Capture the cell that displays the provided text and extract its [x, y] central coordinate. 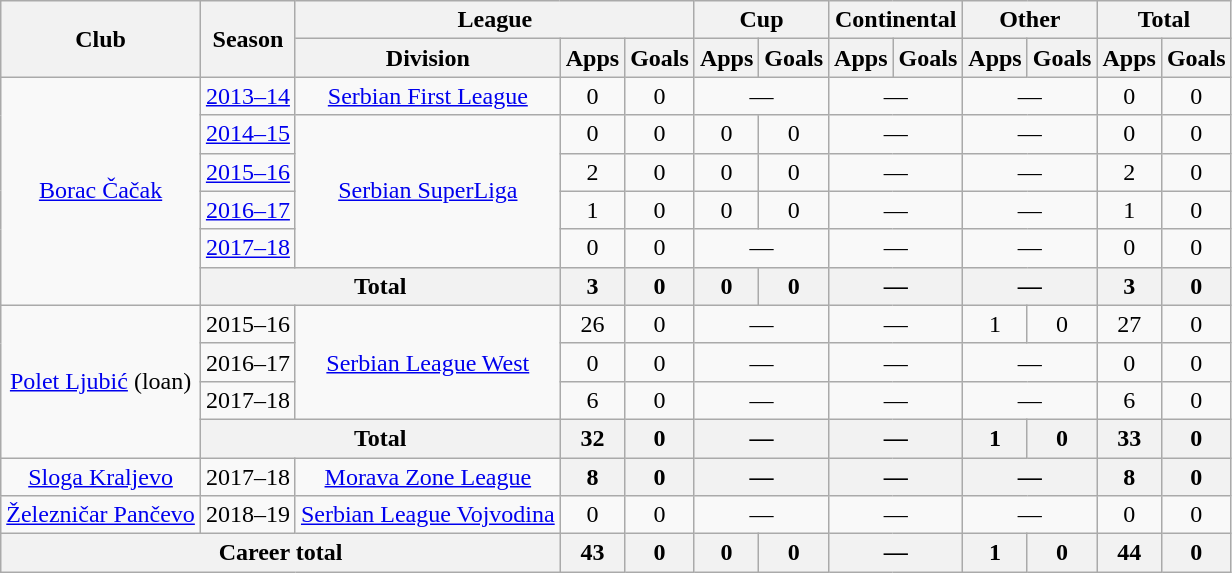
Serbian First League [428, 96]
Železničar Pančevo [101, 515]
Sloga Kraljevo [101, 477]
League [494, 20]
2018–19 [248, 515]
Club [101, 39]
43 [592, 553]
Cup [761, 20]
Division [428, 58]
2013–14 [248, 96]
Season [248, 39]
27 [1129, 324]
Polet Ljubić (loan) [101, 381]
2014–15 [248, 134]
33 [1129, 438]
26 [592, 324]
Serbian SuperLiga [428, 191]
Morava Zone League [428, 477]
Serbian League Vojvodina [428, 515]
Serbian League West [428, 362]
44 [1129, 553]
32 [592, 438]
Borac Čačak [101, 191]
Other [1030, 20]
Career total [280, 553]
Continental [896, 20]
